Search for the cell housing the specified text and yield its (X, Y) center coordinate. 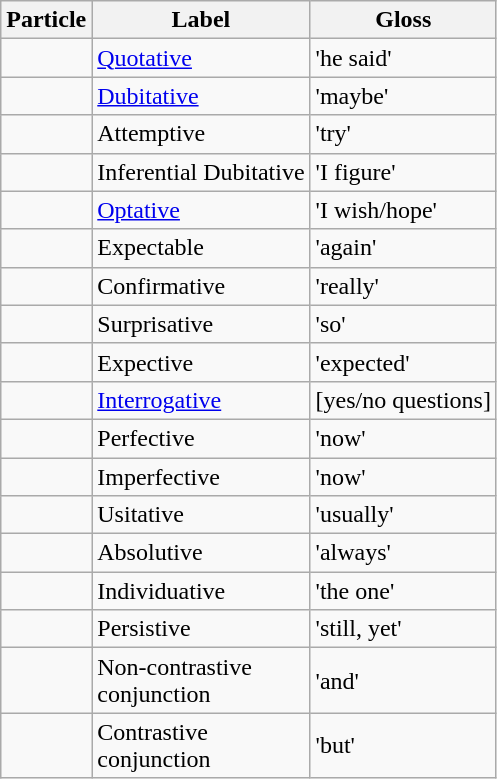
[yes/no questions] (403, 400)
'really' (403, 286)
Attemptive (201, 134)
'and' (403, 680)
'maybe' (403, 96)
'try' (403, 134)
'I wish/hope' (403, 210)
Quotative (201, 58)
Optative (201, 210)
'so' (403, 324)
Confirmative (201, 286)
'usually' (403, 515)
'always' (403, 553)
Contrastiveconjunction (201, 746)
'but' (403, 746)
Expective (201, 362)
'again' (403, 248)
Imperfective (201, 477)
'still, yet' (403, 629)
Surprisative (201, 324)
'I figure' (403, 172)
Particle (46, 20)
'the one' (403, 591)
Non-contrastiveconjunction (201, 680)
Usitative (201, 515)
Label (201, 20)
Perfective (201, 438)
'expected' (403, 362)
'he said' (403, 58)
Individuative (201, 591)
Absolutive (201, 553)
Expectable (201, 248)
Interrogative (201, 400)
Dubitative (201, 96)
Inferential Dubitative (201, 172)
Gloss (403, 20)
Persistive (201, 629)
